Find where the given text appears and provide that cell's center as [x, y] coordinate. 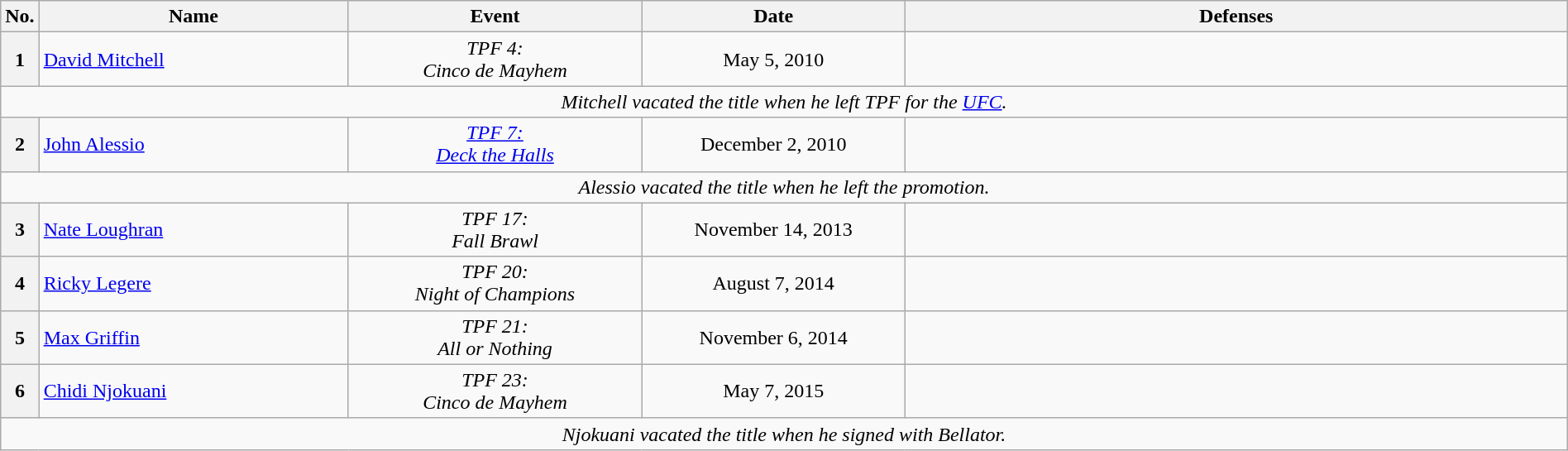
November 14, 2013 [773, 230]
Mitchell vacated the title when he left TPF for the UFC. [784, 102]
TPF 17:Fall Brawl [495, 230]
5 [20, 338]
TPF 20:Night of Champions [495, 283]
TPF 4:Cinco de Mayhem [495, 60]
Name [194, 17]
TPF 23:Cinco de Mayhem [495, 391]
TPF 21:All or Nothing [495, 338]
Alessio vacated the title when he left the promotion. [784, 187]
Njokuani vacated the title when he signed with Bellator. [784, 434]
6 [20, 391]
1 [20, 60]
May 7, 2015 [773, 391]
Chidi Njokuani [194, 391]
Event [495, 17]
Defenses [1236, 17]
John Alessio [194, 144]
2 [20, 144]
No. [20, 17]
3 [20, 230]
Date [773, 17]
Ricky Legere [194, 283]
Max Griffin [194, 338]
4 [20, 283]
August 7, 2014 [773, 283]
December 2, 2010 [773, 144]
November 6, 2014 [773, 338]
May 5, 2010 [773, 60]
David Mitchell [194, 60]
TPF 7:Deck the Halls [495, 144]
Nate Loughran [194, 230]
